Capture the cell that displays the provided text and extract its (X, Y) central coordinate. 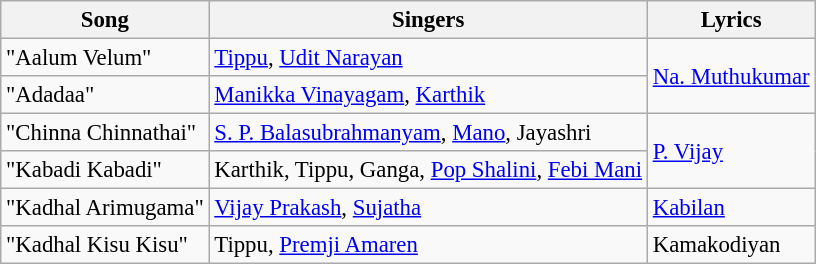
Na. Muthukumar (731, 76)
Karthik, Tippu, Ganga, Pop Shalini, Febi Mani (428, 170)
"Kadhal Kisu Kisu" (105, 245)
Kamakodiyan (731, 245)
Lyrics (731, 20)
Manikka Vinayagam, Karthik (428, 95)
Kabilan (731, 208)
"Chinna Chinnathai" (105, 133)
Tippu, Udit Narayan (428, 58)
P. Vijay (731, 152)
"Aalum Velum" (105, 58)
Tippu, Premji Amaren (428, 245)
"Kabadi Kabadi" (105, 170)
Song (105, 20)
"Kadhal Arimugama" (105, 208)
S. P. Balasubrahmanyam, Mano, Jayashri (428, 133)
Singers (428, 20)
Vijay Prakash, Sujatha (428, 208)
"Adadaa" (105, 95)
